For the text-containing cell, return its midpoint in (X, Y) coordinate format. 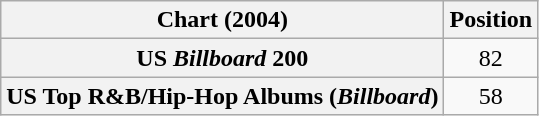
Position (491, 20)
US Billboard 200 (222, 58)
US Top R&B/Hip-Hop Albums (Billboard) (222, 96)
Chart (2004) (222, 20)
82 (491, 58)
58 (491, 96)
